Determine the [x, y] coordinate at the center of the cell enclosing the given text.  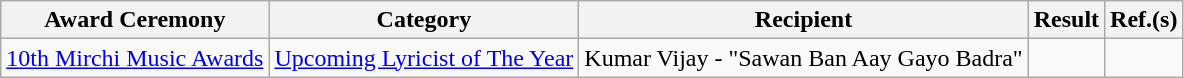
Result [1066, 20]
Kumar Vijay - "Sawan Ban Aay Gayo Badra" [804, 58]
Category [424, 20]
Upcoming Lyricist of The Year [424, 58]
Award Ceremony [135, 20]
Ref.(s) [1144, 20]
Recipient [804, 20]
10th Mirchi Music Awards [135, 58]
